Find where the given text appears and provide that cell's center as (X, Y) coordinate. 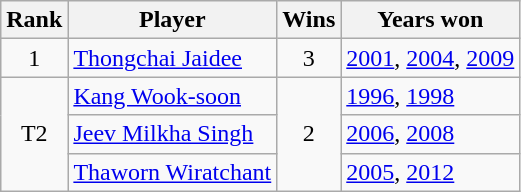
2 (309, 134)
Thaworn Wiratchant (172, 172)
Wins (309, 20)
1996, 1998 (430, 96)
2005, 2012 (430, 172)
Jeev Milkha Singh (172, 134)
2006, 2008 (430, 134)
Rank (34, 20)
Kang Wook-soon (172, 96)
2001, 2004, 2009 (430, 58)
Years won (430, 20)
Thongchai Jaidee (172, 58)
1 (34, 58)
3 (309, 58)
Player (172, 20)
T2 (34, 134)
